Determine the (x, y) coordinate at the center of the cell enclosing the given text.  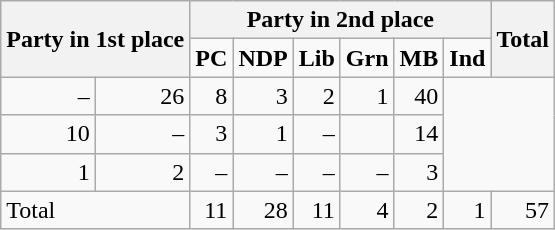
8 (212, 96)
10 (48, 134)
4 (367, 210)
Party in 2nd place (340, 20)
28 (263, 210)
Ind (468, 58)
57 (523, 210)
PC (212, 58)
MB (419, 58)
NDP (263, 58)
Lib (316, 58)
40 (419, 96)
Grn (367, 58)
Party in 1st place (96, 39)
14 (419, 134)
26 (142, 96)
